Provide the (x, y) coordinate of the cell's center where the given text is located.  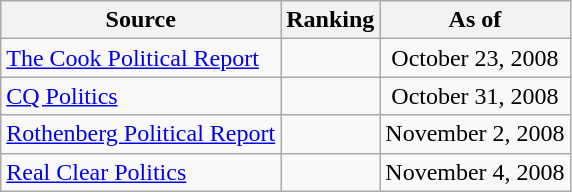
November 2, 2008 (475, 134)
The Cook Political Report (141, 58)
Rothenberg Political Report (141, 134)
October 31, 2008 (475, 96)
November 4, 2008 (475, 172)
Ranking (330, 20)
CQ Politics (141, 96)
Source (141, 20)
As of (475, 20)
October 23, 2008 (475, 58)
Real Clear Politics (141, 172)
